Find where the given text appears and provide that cell's center as [X, Y] coordinate. 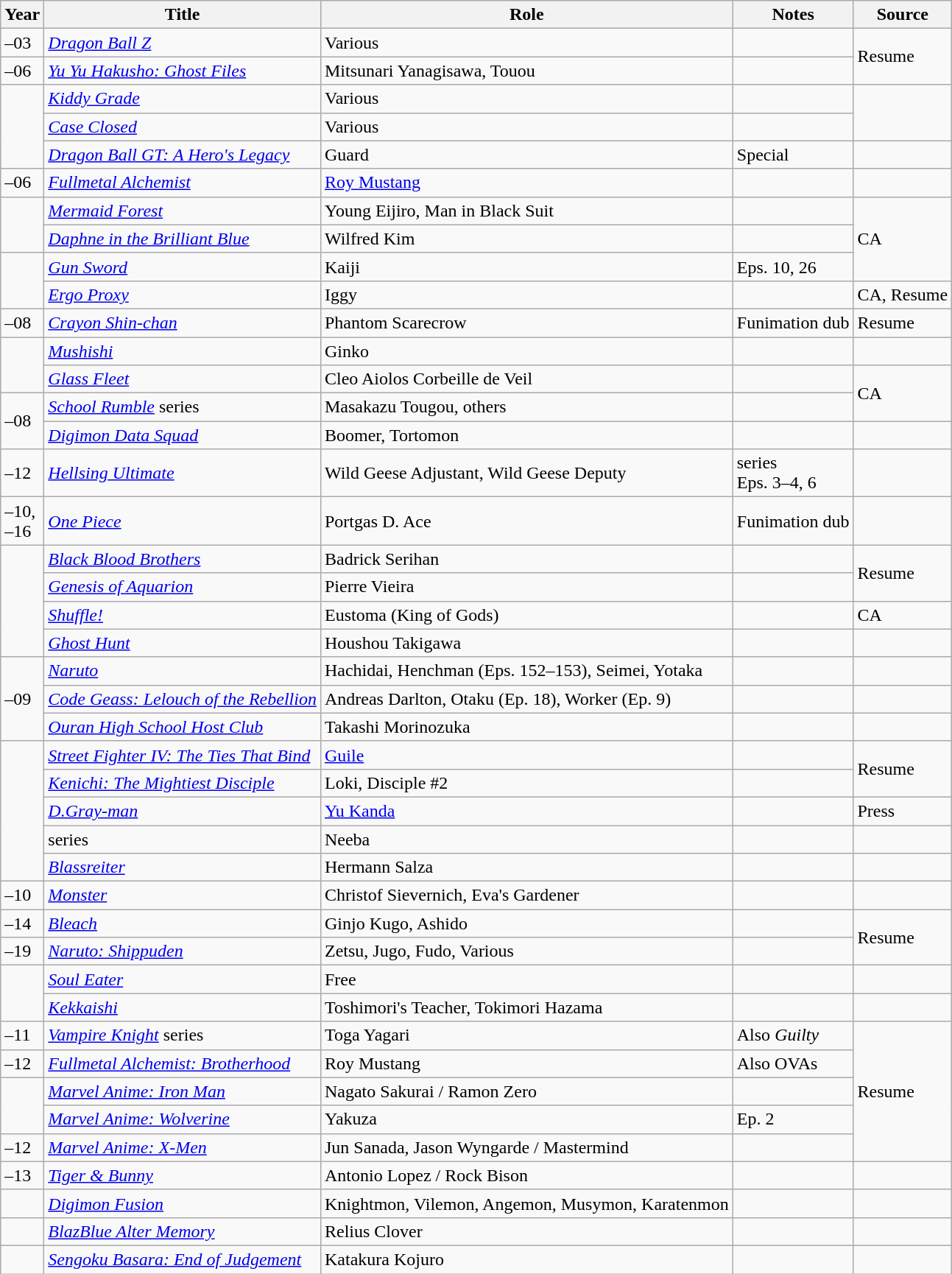
Year [22, 15]
Marvel Anime: Iron Man [183, 1091]
Shuffle! [183, 615]
Dragon Ball GT: A Hero's Legacy [183, 155]
Yakuza [526, 1119]
–11 [22, 1035]
Hermann Salza [526, 867]
Kekkaishi [183, 1007]
Kiddy Grade [183, 99]
Monster [183, 895]
Marvel Anime: Wolverine [183, 1119]
Fullmetal Alchemist: Brotherhood [183, 1063]
Ouran High School Host Club [183, 727]
Yu Kanda [526, 811]
Relius Clover [526, 1231]
Vampire Knight series [183, 1035]
Nagato Sakurai / Ramon Zero [526, 1091]
Marvel Anime: X-Men [183, 1147]
–10,–16 [22, 521]
Eps. 10, 26 [793, 267]
Toga Yagari [526, 1035]
Also OVAs [793, 1063]
series [183, 839]
Ginjo Kugo, Ashido [526, 923]
Mitsunari Yanagisawa, Touou [526, 71]
Tiger & Bunny [183, 1175]
Also Guilty [793, 1035]
Mushishi [183, 351]
Guard [526, 155]
Young Eijiro, Man in Black Suit [526, 211]
Role [526, 15]
BlazBlue Alter Memory [183, 1231]
Antonio Lopez / Rock Bison [526, 1175]
Wild Geese Adjustant, Wild Geese Deputy [526, 473]
–13 [22, 1175]
Badrick Serihan [526, 559]
Code Geass: Lelouch of the Rebellion [183, 699]
Case Closed [183, 127]
Ergo Proxy [183, 295]
Wilfred Kim [526, 239]
Toshimori's Teacher, Tokimori Hazama [526, 1007]
Kenichi: The Mightiest Disciple [183, 783]
Andreas Darlton, Otaku (Ep. 18), Worker (Ep. 9) [526, 699]
–19 [22, 951]
Mermaid Forest [183, 211]
Neeba [526, 839]
Ep. 2 [793, 1119]
Blassreiter [183, 867]
Source [903, 15]
Sengoku Basara: End of Judgement [183, 1259]
Digimon Data Squad [183, 435]
Free [526, 979]
Naruto [183, 671]
Houshou Takigawa [526, 643]
Ghost Hunt [183, 643]
seriesEps. 3–4, 6 [793, 473]
Boomer, Tortomon [526, 435]
Zetsu, Jugo, Fudo, Various [526, 951]
Hachidai, Henchman (Eps. 152–153), Seimei, Yotaka [526, 671]
Hellsing Ultimate [183, 473]
Notes [793, 15]
Guile [526, 755]
Glass Fleet [183, 379]
CA, Resume [903, 295]
Bleach [183, 923]
Naruto: Shippuden [183, 951]
Black Blood Brothers [183, 559]
One Piece [183, 521]
School Rumble series [183, 407]
–03 [22, 43]
–14 [22, 923]
Portgas D. Ace [526, 521]
Phantom Scarecrow [526, 323]
Crayon Shin-chan [183, 323]
Street Fighter IV: The Ties That Bind [183, 755]
Soul Eater [183, 979]
–09 [22, 699]
Ginko [526, 351]
Takashi Morinozuka [526, 727]
Eustoma (King of Gods) [526, 615]
Press [903, 811]
Digimon Fusion [183, 1203]
Knightmon, Vilemon, Angemon, Musymon, Karatenmon [526, 1203]
Dragon Ball Z [183, 43]
Gun Sword [183, 267]
Special [793, 155]
Cleo Aiolos Corbeille de Veil [526, 379]
Kaiji [526, 267]
Pierre Vieira [526, 587]
Fullmetal Alchemist [183, 183]
Yu Yu Hakusho: Ghost Files [183, 71]
Iggy [526, 295]
Jun Sanada, Jason Wyngarde / Mastermind [526, 1147]
D.Gray-man [183, 811]
–10 [22, 895]
Masakazu Tougou, others [526, 407]
Christof Sievernich, Eva's Gardener [526, 895]
Loki, Disciple #2 [526, 783]
Daphne in the Brilliant Blue [183, 239]
Genesis of Aquarion [183, 587]
Title [183, 15]
Katakura Kojuro [526, 1259]
